Extract the (X, Y) coordinate from the center of the cell holding the provided text.  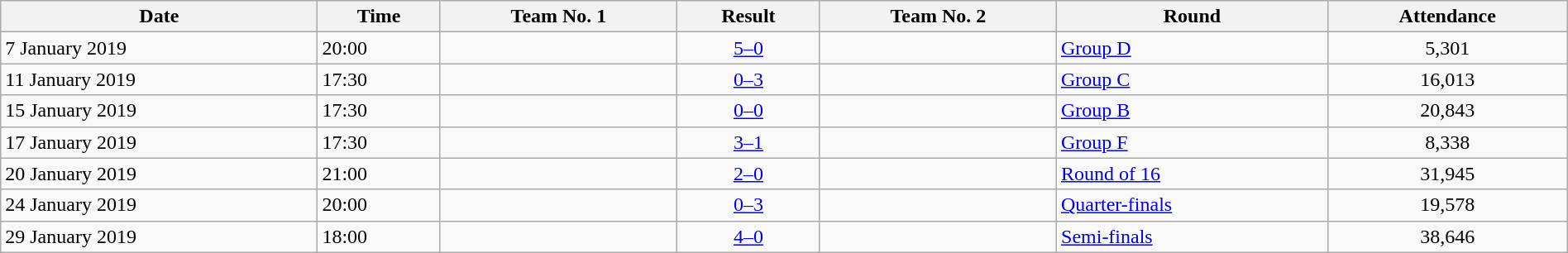
Team No. 2 (938, 17)
4–0 (748, 236)
38,646 (1447, 236)
5–0 (748, 48)
20,843 (1447, 111)
15 January 2019 (159, 111)
0–0 (748, 111)
16,013 (1447, 79)
Round (1193, 17)
24 January 2019 (159, 205)
Time (379, 17)
Attendance (1447, 17)
31,945 (1447, 174)
Group C (1193, 79)
Group F (1193, 142)
Team No. 1 (558, 17)
2–0 (748, 174)
Round of 16 (1193, 174)
29 January 2019 (159, 236)
3–1 (748, 142)
11 January 2019 (159, 79)
Group D (1193, 48)
Semi-finals (1193, 236)
Date (159, 17)
Group B (1193, 111)
5,301 (1447, 48)
21:00 (379, 174)
Result (748, 17)
19,578 (1447, 205)
Quarter-finals (1193, 205)
7 January 2019 (159, 48)
18:00 (379, 236)
20 January 2019 (159, 174)
8,338 (1447, 142)
17 January 2019 (159, 142)
